Scan for the cell matching the given text and deliver its [X, Y] coordinate at center. 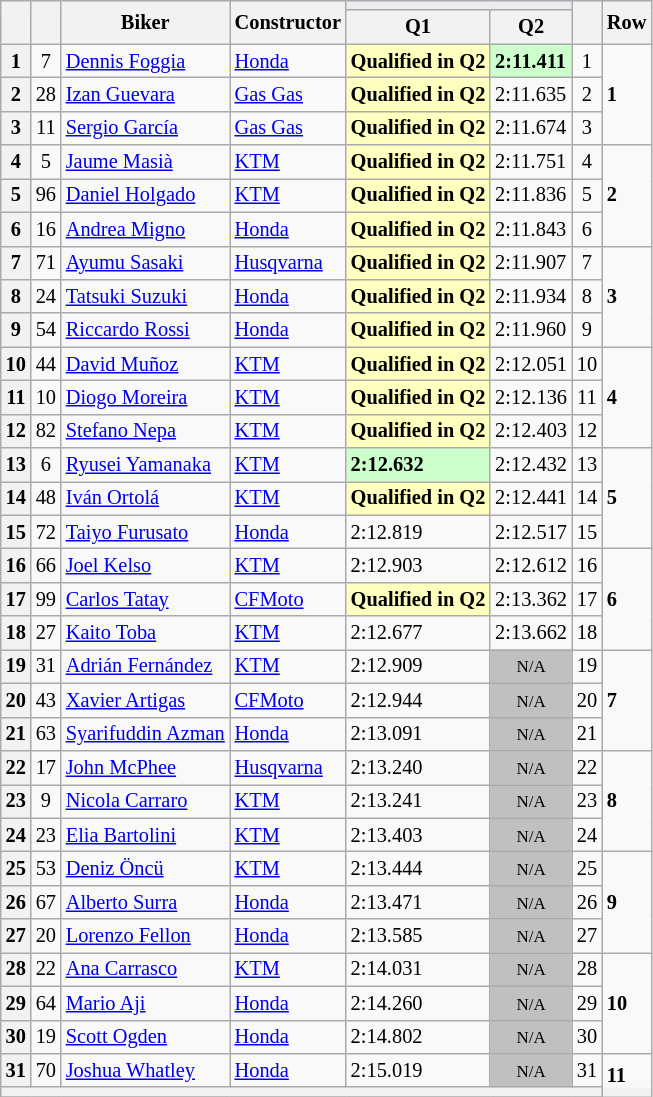
2:12.819 [418, 532]
Carlos Tatay [146, 599]
2:11.960 [531, 330]
Sergio García [146, 128]
Ayumu Sasaki [146, 263]
70 [46, 1070]
Nicola Carraro [146, 801]
Row [626, 22]
Syarifuddin Azman [146, 734]
67 [46, 902]
Daniel Holgado [146, 195]
2:12.632 [418, 465]
Alberto Surra [146, 902]
2:11.411 [531, 61]
2:12.677 [418, 633]
2:13.444 [418, 868]
53 [46, 868]
2:11.843 [531, 229]
2:13.471 [418, 902]
Q2 [531, 27]
64 [46, 1003]
Adrián Fernández [146, 666]
Diogo Moreira [146, 397]
2:11.751 [531, 162]
2:11.836 [531, 195]
Izan Guevara [146, 94]
2:13.241 [418, 801]
2:12.441 [531, 498]
96 [46, 195]
Jaume Masià [146, 162]
Joel Kelso [146, 565]
Taiyo Furusato [146, 532]
Scott Ogden [146, 1037]
Constructor [288, 22]
2:13.091 [418, 734]
44 [46, 364]
2:13.362 [531, 599]
2:14.260 [418, 1003]
2:13.662 [531, 633]
John McPhee [146, 767]
2:11.674 [531, 128]
Riccardo Rossi [146, 330]
2:11.907 [531, 263]
82 [46, 431]
2:12.909 [418, 666]
2:15.019 [418, 1070]
2:12.432 [531, 465]
Dennis Foggia [146, 61]
2:12.403 [531, 431]
Andrea Migno [146, 229]
Lorenzo Fellon [146, 936]
71 [46, 263]
Iván Ortolá [146, 498]
43 [46, 700]
David Muñoz [146, 364]
72 [46, 532]
2:14.802 [418, 1037]
2:12.944 [418, 700]
Stefano Nepa [146, 431]
48 [46, 498]
Kaito Toba [146, 633]
Joshua Whatley [146, 1070]
63 [46, 734]
2:12.136 [531, 397]
2:12.612 [531, 565]
Biker [146, 22]
2:13.240 [418, 767]
2:11.635 [531, 94]
Ana Carrasco [146, 969]
Elia Bartolini [146, 835]
99 [46, 599]
2:12.051 [531, 364]
54 [46, 330]
Deniz Öncü [146, 868]
Tatsuki Suzuki [146, 296]
Q1 [418, 27]
Xavier Artigas [146, 700]
66 [46, 565]
Ryusei Yamanaka [146, 465]
2:13.585 [418, 936]
2:14.031 [418, 969]
Mario Aji [146, 1003]
2:12.517 [531, 532]
2:13.403 [418, 835]
2:12.903 [418, 565]
2:11.934 [531, 296]
